Provide the (X, Y) coordinate of the cell's center where the given text is located.  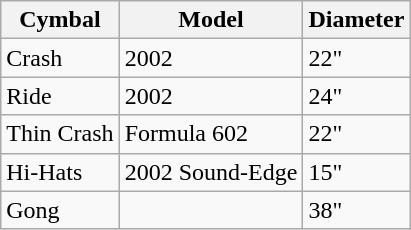
Formula 602 (211, 134)
Ride (60, 96)
24" (356, 96)
Crash (60, 58)
15" (356, 172)
Gong (60, 210)
Diameter (356, 20)
2002 Sound-Edge (211, 172)
Model (211, 20)
Hi-Hats (60, 172)
Cymbal (60, 20)
38" (356, 210)
Thin Crash (60, 134)
